Provide the [x, y] coordinate of the cell's center where the given text is located.  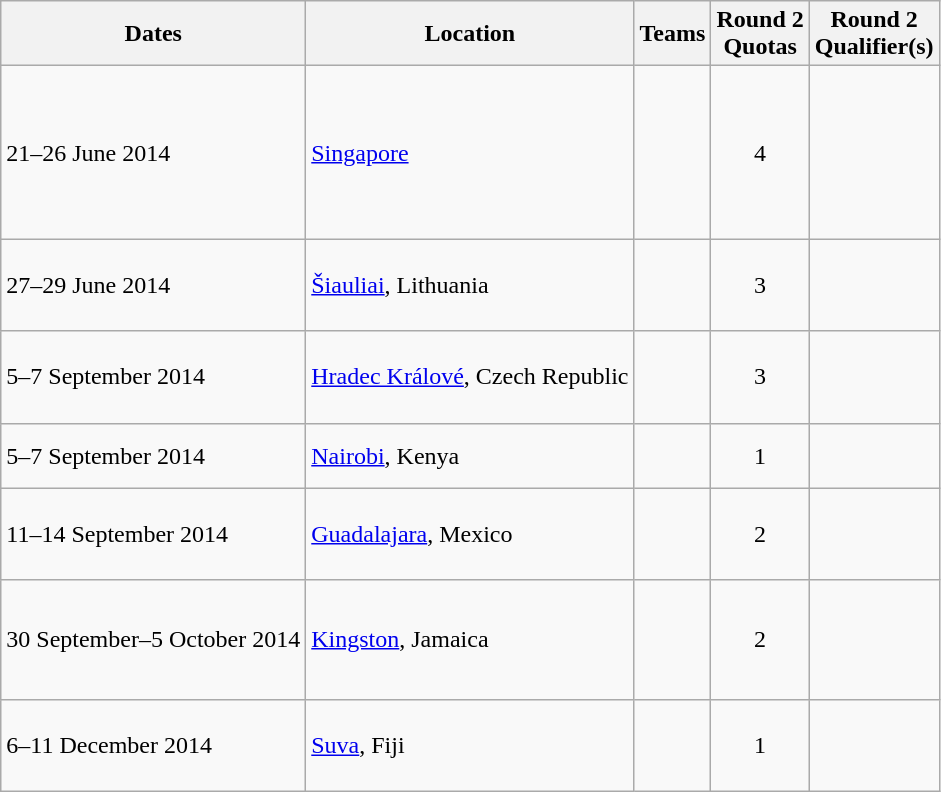
Round 2Qualifier(s) [874, 34]
Guadalajara, Mexico [470, 534]
Šiauliai, Lithuania [470, 285]
21–26 June 2014 [154, 152]
Singapore [470, 152]
Location [470, 34]
11–14 September 2014 [154, 534]
Hradec Králové, Czech Republic [470, 377]
Kingston, Jamaica [470, 640]
Nairobi, Kenya [470, 456]
6–11 December 2014 [154, 745]
30 September–5 October 2014 [154, 640]
Dates [154, 34]
4 [760, 152]
Suva, Fiji [470, 745]
Teams [672, 34]
Round 2Quotas [760, 34]
27–29 June 2014 [154, 285]
